Pinpoint the cell where the given text exists, returning its (x, y) midpoint coordinate. 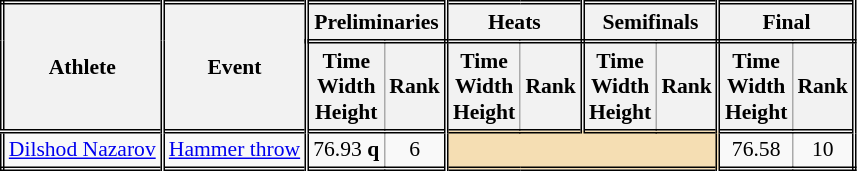
76.93 q (346, 150)
76.58 (755, 150)
Event (234, 67)
10 (823, 150)
Athlete (82, 67)
Semifinals (650, 22)
Final (786, 22)
Preliminaries (377, 22)
Hammer throw (234, 150)
Dilshod Nazarov (82, 150)
Heats (514, 22)
6 (415, 150)
